Pinpoint the cell where the given text exists, returning its [X, Y] midpoint coordinate. 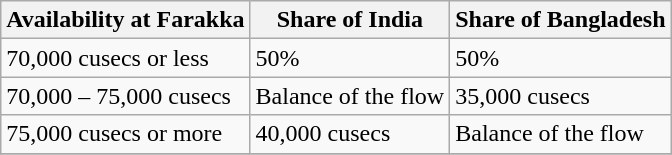
75,000 cusecs or more [126, 134]
Availability at Farakka [126, 20]
40,000 cusecs [350, 134]
Share of India [350, 20]
70,000 – 75,000 cusecs [126, 96]
Share of Bangladesh [560, 20]
70,000 cusecs or less [126, 58]
35,000 cusecs [560, 96]
